Pinpoint the cell where the given text exists, returning its [X, Y] midpoint coordinate. 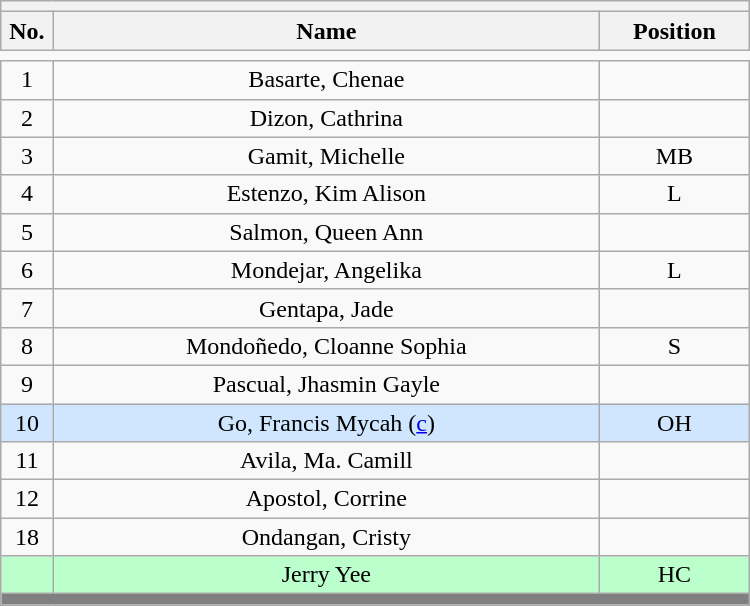
2 [27, 118]
5 [27, 232]
6 [27, 270]
Avila, Ma. Camill [326, 461]
Position [675, 31]
Name [326, 31]
Gentapa, Jade [326, 308]
1 [27, 80]
8 [27, 346]
3 [27, 156]
7 [27, 308]
Mondoñedo, Cloanne Sophia [326, 346]
MB [675, 156]
No. [27, 31]
OH [675, 423]
10 [27, 423]
Salmon, Queen Ann [326, 232]
S [675, 346]
Estenzo, Kim Alison [326, 194]
Mondejar, Angelika [326, 270]
11 [27, 461]
Pascual, Jhasmin Gayle [326, 384]
Ondangan, Cristy [326, 537]
Apostol, Corrine [326, 499]
12 [27, 499]
Go, Francis Mycah (c) [326, 423]
18 [27, 537]
Gamit, Michelle [326, 156]
9 [27, 384]
Jerry Yee [326, 575]
Basarte, Chenae [326, 80]
4 [27, 194]
HC [675, 575]
Dizon, Cathrina [326, 118]
